Find where the given text appears and provide that cell's center as [X, Y] coordinate. 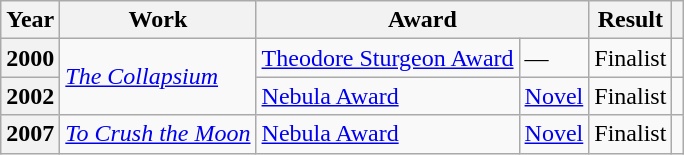
2002 [30, 96]
Work [158, 20]
Award [422, 20]
2007 [30, 134]
The Collapsium [158, 77]
To Crush the Moon [158, 134]
— [554, 58]
2000 [30, 58]
Theodore Sturgeon Award [388, 58]
Year [30, 20]
Result [630, 20]
